Output the [X, Y] coordinate of the center of the cell containing the given text.  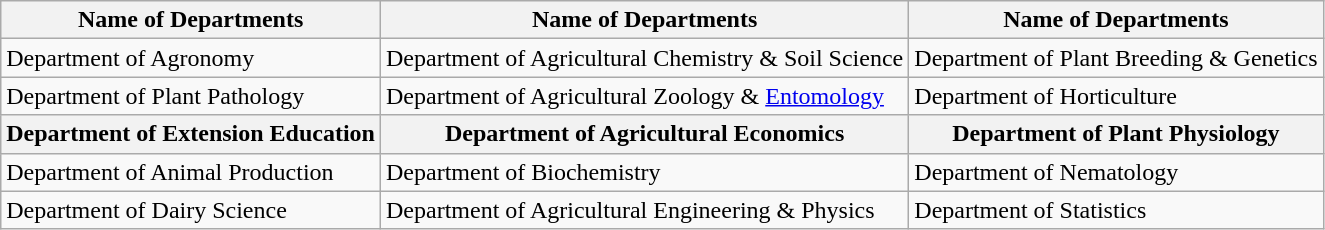
Department of Agricultural Chemistry & Soil Science [644, 58]
Department of Agricultural Engineering & Physics [644, 210]
Department of Nematology [1116, 172]
Department of Dairy Science [191, 210]
Department of Agronomy [191, 58]
Department of Plant Pathology [191, 96]
Department of Horticulture [1116, 96]
Department of Extension Education [191, 134]
Department of Plant Breeding & Genetics [1116, 58]
Department of Agricultural Economics [644, 134]
Department of Biochemistry [644, 172]
Department of Agricultural Zoology & Entomology [644, 96]
Department of Plant Physiology [1116, 134]
Department of Animal Production [191, 172]
Department of Statistics [1116, 210]
